Determine the [x, y] coordinate at the center of the cell enclosing the given text.  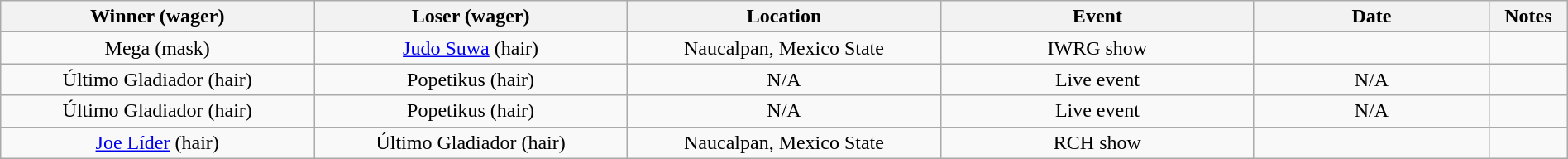
Joe Líder (hair) [157, 142]
Winner (wager) [157, 17]
IWRG show [1097, 48]
Mega (mask) [157, 48]
Date [1371, 17]
Location [784, 17]
Loser (wager) [471, 17]
Judo Suwa (hair) [471, 48]
Notes [1528, 17]
RCH show [1097, 142]
Event [1097, 17]
